Scan for the cell matching the given text and deliver its [X, Y] coordinate at center. 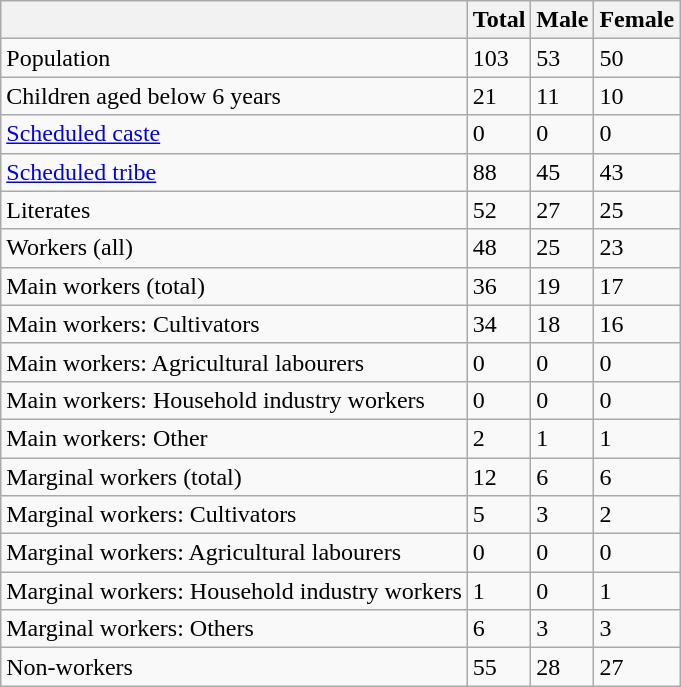
103 [499, 58]
Main workers: Cultivators [234, 324]
Main workers (total) [234, 286]
Scheduled caste [234, 134]
Literates [234, 210]
50 [637, 58]
19 [562, 286]
Marginal workers: Cultivators [234, 515]
Marginal workers (total) [234, 477]
Main workers: Other [234, 438]
43 [637, 172]
18 [562, 324]
Scheduled tribe [234, 172]
48 [499, 248]
Workers (all) [234, 248]
Male [562, 20]
Total [499, 20]
Non-workers [234, 667]
45 [562, 172]
53 [562, 58]
36 [499, 286]
28 [562, 667]
Female [637, 20]
23 [637, 248]
21 [499, 96]
Population [234, 58]
52 [499, 210]
34 [499, 324]
5 [499, 515]
Marginal workers: Agricultural labourers [234, 553]
Children aged below 6 years [234, 96]
Main workers: Agricultural labourers [234, 362]
10 [637, 96]
Marginal workers: Household industry workers [234, 591]
88 [499, 172]
12 [499, 477]
Main workers: Household industry workers [234, 400]
Marginal workers: Others [234, 629]
17 [637, 286]
11 [562, 96]
55 [499, 667]
16 [637, 324]
